Detect which cell encompasses the target text, then output its [X, Y] center coordinate. 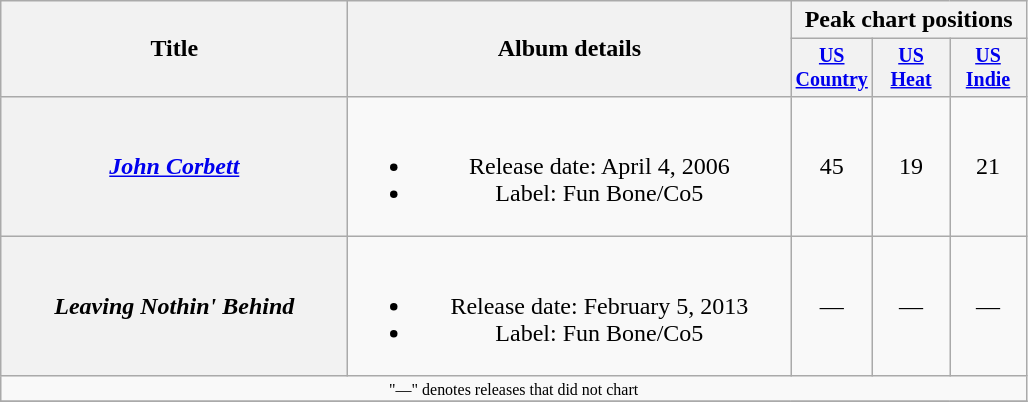
Release date: February 5, 2013Label: Fun Bone/Co5 [570, 306]
Title [174, 49]
19 [912, 166]
US Indie [988, 68]
Leaving Nothin' Behind [174, 306]
Release date: April 4, 2006Label: Fun Bone/Co5 [570, 166]
"—" denotes releases that did not chart [514, 388]
John Corbett [174, 166]
US Country [832, 68]
US Heat [912, 68]
Peak chart positions [909, 20]
45 [832, 166]
Album details [570, 49]
21 [988, 166]
